Extract the (X, Y) coordinate from the center of the cell holding the provided text.  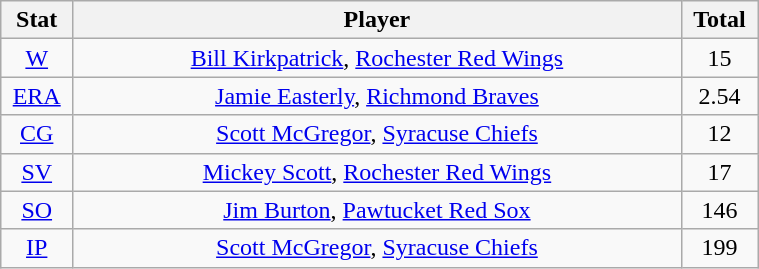
Bill Kirkpatrick, Rochester Red Wings (378, 58)
Stat (37, 20)
Jamie Easterly, Richmond Braves (378, 96)
12 (719, 134)
SO (37, 210)
17 (719, 172)
199 (719, 248)
146 (719, 210)
W (37, 58)
IP (37, 248)
CG (37, 134)
Jim Burton, Pawtucket Red Sox (378, 210)
2.54 (719, 96)
SV (37, 172)
ERA (37, 96)
Player (378, 20)
15 (719, 58)
Mickey Scott, Rochester Red Wings (378, 172)
Total (719, 20)
